Detect which cell encompasses the target text, then output its [x, y] center coordinate. 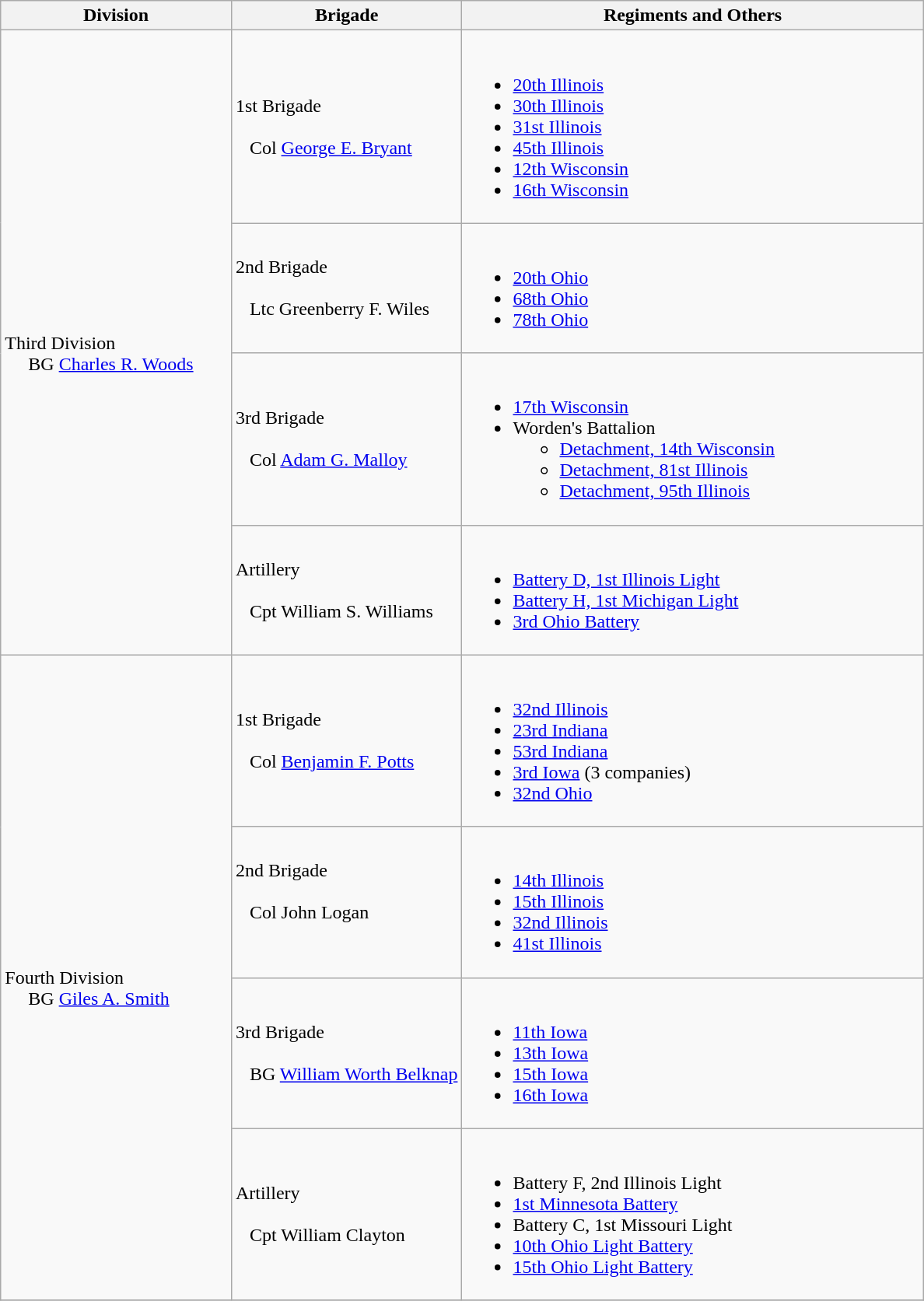
Battery D, 1st Illinois LightBattery H, 1st Michigan Light3rd Ohio Battery [692, 589]
2nd Brigade Ltc Greenberry F. Wiles [347, 288]
Division [117, 16]
20th Illinois30th Illinois31st Illinois45th Illinois12th Wisconsin16th Wisconsin [692, 127]
1st Brigade Col Benjamin F. Potts [347, 740]
17th WisconsinWorden's BattalionDetachment, 14th WisconsinDetachment, 81st IllinoisDetachment, 95th Illinois [692, 439]
Artillery Cpt William S. Williams [347, 589]
Third Division BG Charles R. Woods [117, 342]
14th Illinois15th Illinois32nd Illinois41st Illinois [692, 902]
Brigade [347, 16]
11th Iowa13th Iowa15th Iowa16th Iowa [692, 1053]
3rd Brigade Col Adam G. Malloy [347, 439]
Artillery Cpt William Clayton [347, 1215]
Battery F, 2nd Illinois Light1st Minnesota BatteryBattery C, 1st Missouri Light10th Ohio Light Battery15th Ohio Light Battery [692, 1215]
3rd Brigade BG William Worth Belknap [347, 1053]
Fourth Division BG Giles A. Smith [117, 977]
20th Ohio68th Ohio78th Ohio [692, 288]
Regiments and Others [692, 16]
2nd Brigade Col John Logan [347, 902]
1st Brigade Col George E. Bryant [347, 127]
32nd Illinois23rd Indiana53rd Indiana3rd Iowa (3 companies)32nd Ohio [692, 740]
